Return [X, Y] of the center of cell containing provided text 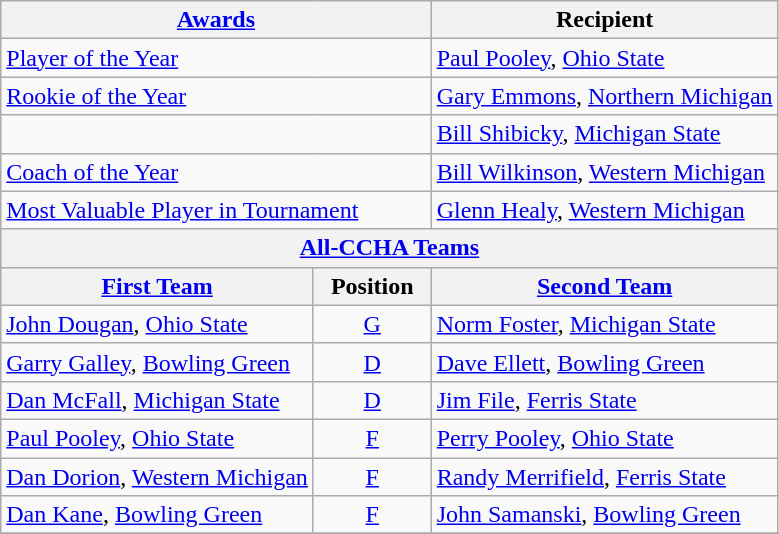
John Samanski, Bowling Green [604, 515]
Bill Wilkinson, Western Michigan [604, 172]
Glenn Healy, Western Michigan [604, 210]
Awards [216, 20]
Rookie of the Year [216, 96]
Most Valuable Player in Tournament [216, 210]
Second Team [604, 286]
Position [372, 286]
Perry Pooley, Ohio State [604, 438]
G [372, 324]
John Dougan, Ohio State [158, 324]
Recipient [604, 20]
Dave Ellett, Bowling Green [604, 362]
Dan Kane, Bowling Green [158, 515]
First Team [158, 286]
Dan Dorion, Western Michigan [158, 477]
Gary Emmons, Northern Michigan [604, 96]
Norm Foster, Michigan State [604, 324]
Player of the Year [216, 58]
Garry Galley, Bowling Green [158, 362]
Randy Merrifield, Ferris State [604, 477]
Bill Shibicky, Michigan State [604, 134]
All-CCHA Teams [390, 248]
Jim File, Ferris State [604, 400]
Dan McFall, Michigan State [158, 400]
Coach of the Year [216, 172]
